Scan for the cell matching the given text and deliver its (X, Y) coordinate at center. 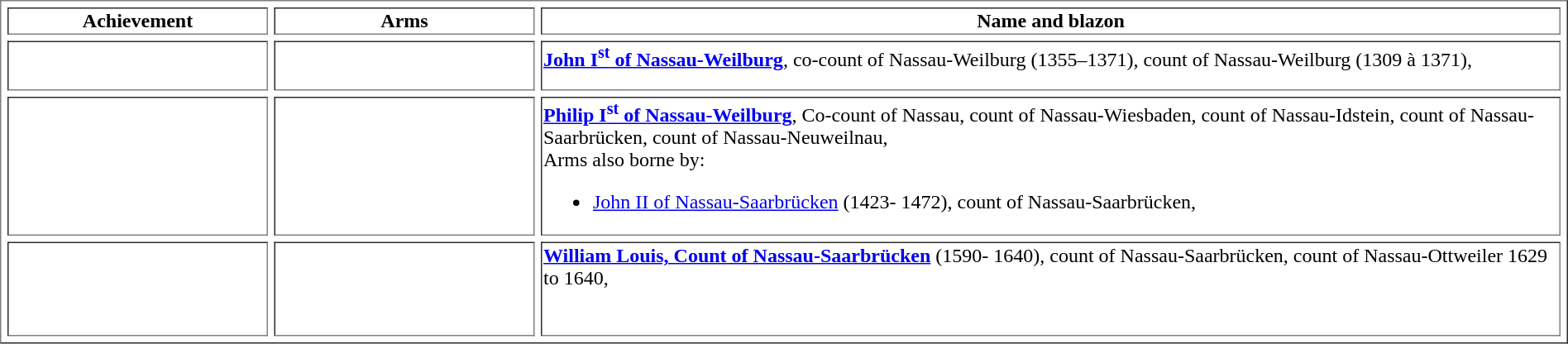
William Louis, Count of Nassau-Saarbrücken (1590- 1640), count of Nassau-Saarbrücken, count of Nassau-Ottweiler 1629 to 1640, (1050, 289)
Name and blazon (1050, 21)
John Ist of Nassau-Weilburg, co-count of Nassau-Weilburg (1355–1371), count of Nassau-Weilburg (1309 à 1371), (1050, 66)
Achievement (137, 21)
Arms (405, 21)
